Find where the given text appears and provide that cell's center as [X, Y] coordinate. 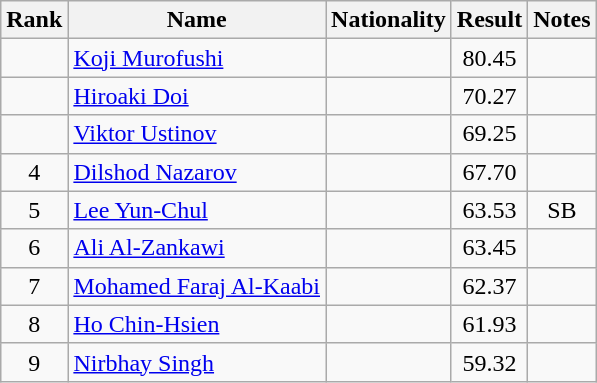
Dilshod Nazarov [197, 172]
Ali Al-Zankawi [197, 248]
70.27 [489, 96]
6 [34, 248]
8 [34, 324]
Nirbhay Singh [197, 362]
9 [34, 362]
Viktor Ustinov [197, 134]
Result [489, 20]
80.45 [489, 58]
Hiroaki Doi [197, 96]
Nationality [389, 20]
Rank [34, 20]
Lee Yun-Chul [197, 210]
Koji Murofushi [197, 58]
Notes [562, 20]
Mohamed Faraj Al-Kaabi [197, 286]
67.70 [489, 172]
Ho Chin-Hsien [197, 324]
61.93 [489, 324]
SB [562, 210]
7 [34, 286]
69.25 [489, 134]
Name [197, 20]
4 [34, 172]
63.45 [489, 248]
63.53 [489, 210]
62.37 [489, 286]
5 [34, 210]
59.32 [489, 362]
